Provide the [X, Y] coordinate of the cell's center where the given text is located.  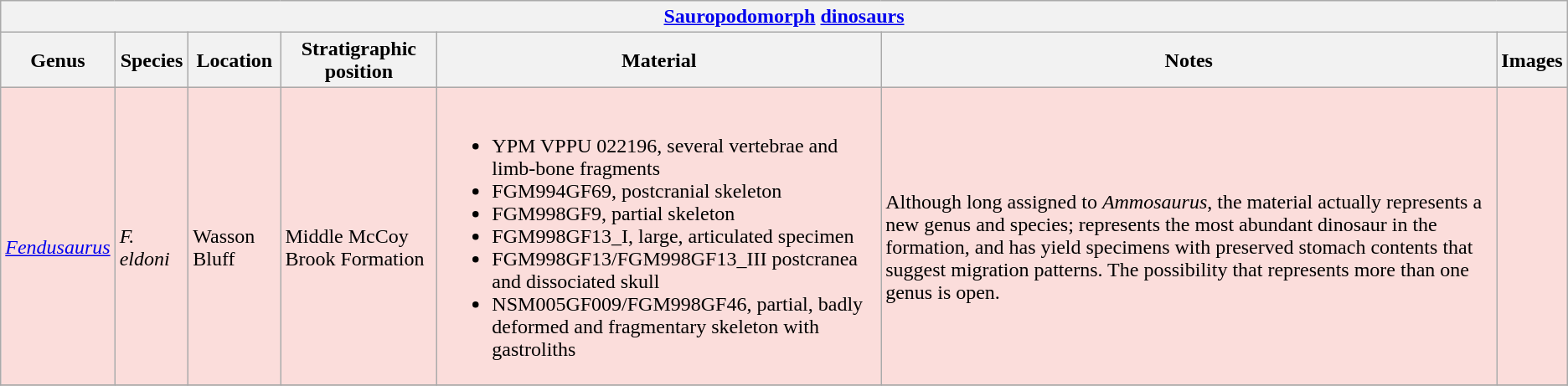
Fendusaurus [58, 236]
Notes [1189, 60]
Material [659, 60]
Species [152, 60]
F. eldoni [152, 236]
Wasson Bluff [235, 236]
Images [1532, 60]
Middle McCoy Brook Formation [358, 236]
Location [235, 60]
Genus [58, 60]
Sauropodomorph dinosaurs [784, 17]
Stratigraphic position [358, 60]
